Provide the [x, y] coordinate of the cell's center where the given text is located.  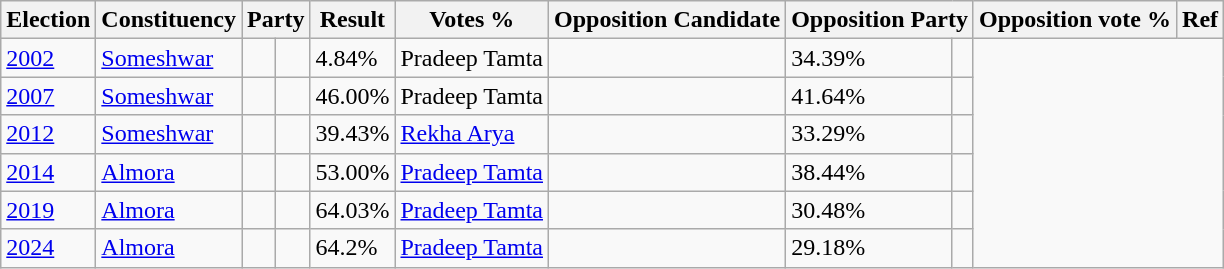
4.84% [352, 58]
Rekha Arya [472, 134]
2002 [48, 58]
Votes % [472, 20]
Party [276, 20]
64.03% [352, 210]
Ref [1200, 20]
46.00% [352, 96]
2012 [48, 134]
64.2% [352, 248]
2024 [48, 248]
39.43% [352, 134]
30.48% [869, 210]
2019 [48, 210]
41.64% [869, 96]
Opposition Party [880, 20]
29.18% [869, 248]
53.00% [352, 172]
2014 [48, 172]
Opposition Candidate [668, 20]
2007 [48, 96]
38.44% [869, 172]
Election [48, 20]
Constituency [169, 20]
33.29% [869, 134]
Result [352, 20]
34.39% [869, 58]
Opposition vote % [1074, 20]
